From the cell containing the given text, extract its center point as (x, y) coordinate. 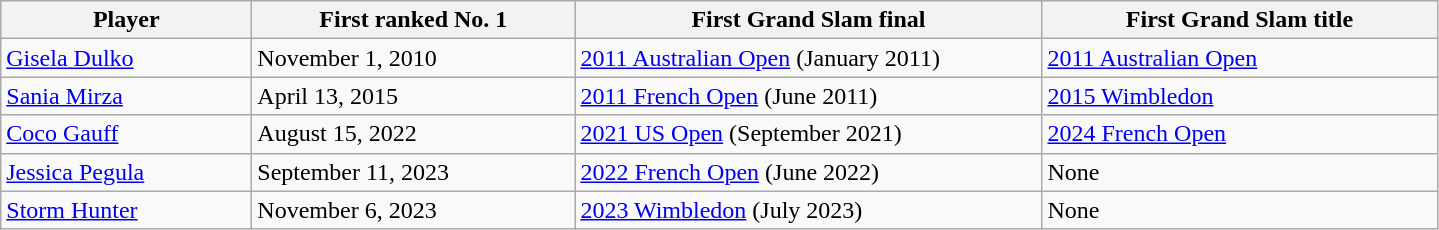
August 15, 2022 (414, 134)
First Grand Slam final (808, 20)
2024 French Open (1240, 134)
Storm Hunter (126, 210)
First Grand Slam title (1240, 20)
2022 French Open (June 2022) (808, 172)
Sania Mirza (126, 96)
April 13, 2015 (414, 96)
November 6, 2023 (414, 210)
2023 Wimbledon (July 2023) (808, 210)
First ranked No. 1 (414, 20)
2011 Australian Open (1240, 58)
Gisela Dulko (126, 58)
Coco Gauff (126, 134)
Jessica Pegula (126, 172)
2021 US Open (September 2021) (808, 134)
September 11, 2023 (414, 172)
November 1, 2010 (414, 58)
2011 Australian Open (January 2011) (808, 58)
Player (126, 20)
2011 French Open (June 2011) (808, 96)
2015 Wimbledon (1240, 96)
